Search for the cell housing the specified text and yield its (x, y) center coordinate. 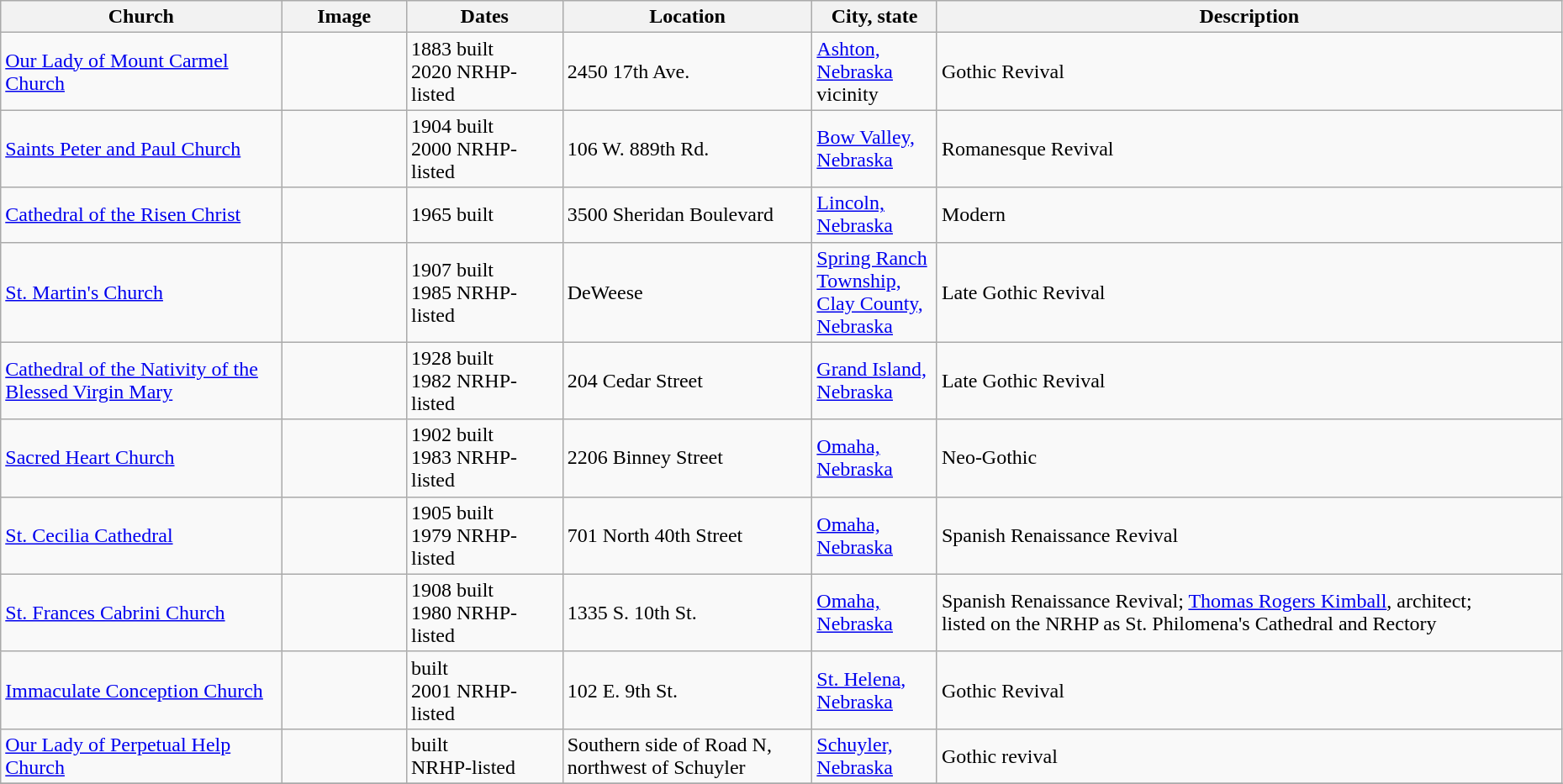
built2001 NRHP-listed (484, 690)
Spanish Renaissance Revival; Thomas Rogers Kimball, architect;listed on the NRHP as St. Philomena's Cathedral and Rectory (1249, 613)
Neo-Gothic (1249, 458)
Spanish Renaissance Revival (1249, 535)
1907 built1985 NRHP-listed (484, 292)
701 North 40th Street (688, 535)
Cathedral of the Risen Christ (141, 215)
Immaculate Conception Church (141, 690)
Ashton, Nebraska vicinity (874, 71)
2206 Binney Street (688, 458)
City, state (874, 17)
Cathedral of the Nativity of the Blessed Virgin Mary (141, 381)
Grand Island, Nebraska (874, 381)
Schuyler, Nebraska (874, 756)
Romanesque Revival (1249, 149)
built NRHP-listed (484, 756)
1905 built1979 NRHP-listed (484, 535)
Our Lady of Perpetual Help Church (141, 756)
Southern side of Road N,northwest of Schuyler (688, 756)
1928 built1982 NRHP-listed (484, 381)
2450 17th Ave. (688, 71)
Image (345, 17)
1335 S. 10th St. (688, 613)
Lincoln, Nebraska (874, 215)
3500 Sheridan Boulevard (688, 215)
Dates (484, 17)
Saints Peter and Paul Church (141, 149)
Gothic revival (1249, 756)
1883 built2020 NRHP-listed (484, 71)
St. Helena, Nebraska (874, 690)
Modern (1249, 215)
Bow Valley, Nebraska (874, 149)
Location (688, 17)
Spring Ranch Township, Clay County, Nebraska (874, 292)
204 Cedar Street (688, 381)
1965 built (484, 215)
DeWeese (688, 292)
St. Martin's Church (141, 292)
1908 built1980 NRHP-listed (484, 613)
1902 built1983 NRHP-listed (484, 458)
Sacred Heart Church (141, 458)
St. Frances Cabrini Church (141, 613)
Church (141, 17)
St. Cecilia Cathedral (141, 535)
1904 built2000 NRHP-listed (484, 149)
Our Lady of Mount Carmel Church (141, 71)
106 W. 889th Rd. (688, 149)
102 E. 9th St. (688, 690)
Description (1249, 17)
